From the cell containing the given text, extract its center point as [x, y] coordinate. 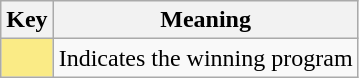
Key [27, 20]
Meaning [206, 20]
Indicates the winning program [206, 58]
